Locate the cell with the specified text and output its [X, Y] center coordinate. 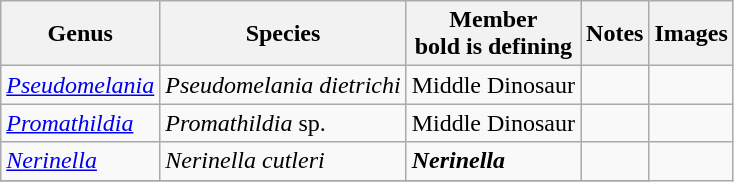
Memberbold is defining [493, 34]
Nerinella cutleri [283, 161]
Notes [615, 34]
Pseudomelania dietrichi [283, 85]
Promathildia [80, 123]
Species [283, 34]
Images [691, 34]
Genus [80, 34]
Promathildia sp. [283, 123]
Pseudomelania [80, 85]
